Identify which cell holds the provided text, then report its [X, Y] central coordinate. 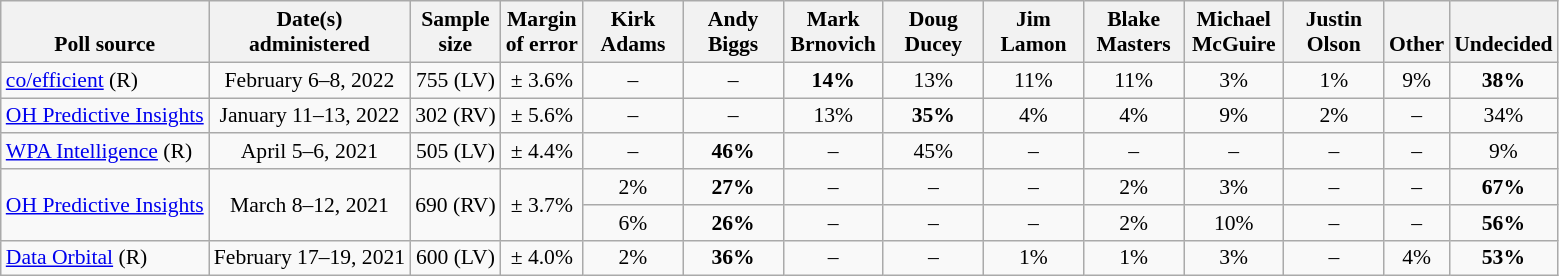
± 5.6% [542, 116]
600 (LV) [456, 258]
38% [1503, 80]
Other [1416, 32]
26% [733, 223]
Samplesize [456, 32]
co/efficient (R) [105, 80]
± 3.7% [542, 204]
Marginof error [542, 32]
56% [1503, 223]
6% [633, 223]
53% [1503, 258]
27% [733, 187]
Date(s)administered [310, 32]
± 4.4% [542, 152]
505 (LV) [456, 152]
35% [933, 116]
JustinOlson [1334, 32]
MarkBrnovich [833, 32]
14% [833, 80]
WPA Intelligence (R) [105, 152]
DougDucey [933, 32]
34% [1503, 116]
JimLamon [1033, 32]
67% [1503, 187]
AndyBiggs [733, 32]
45% [933, 152]
302 (RV) [456, 116]
755 (LV) [456, 80]
January 11–13, 2022 [310, 116]
February 6–8, 2022 [310, 80]
MichaelMcGuire [1234, 32]
Poll source [105, 32]
± 3.6% [542, 80]
March 8–12, 2021 [310, 204]
KirkAdams [633, 32]
April 5–6, 2021 [310, 152]
Undecided [1503, 32]
36% [733, 258]
46% [733, 152]
BlakeMasters [1134, 32]
690 (RV) [456, 204]
± 4.0% [542, 258]
Data Orbital (R) [105, 258]
February 17–19, 2021 [310, 258]
10% [1234, 223]
